Identify which cell holds the provided text, then report its [X, Y] central coordinate. 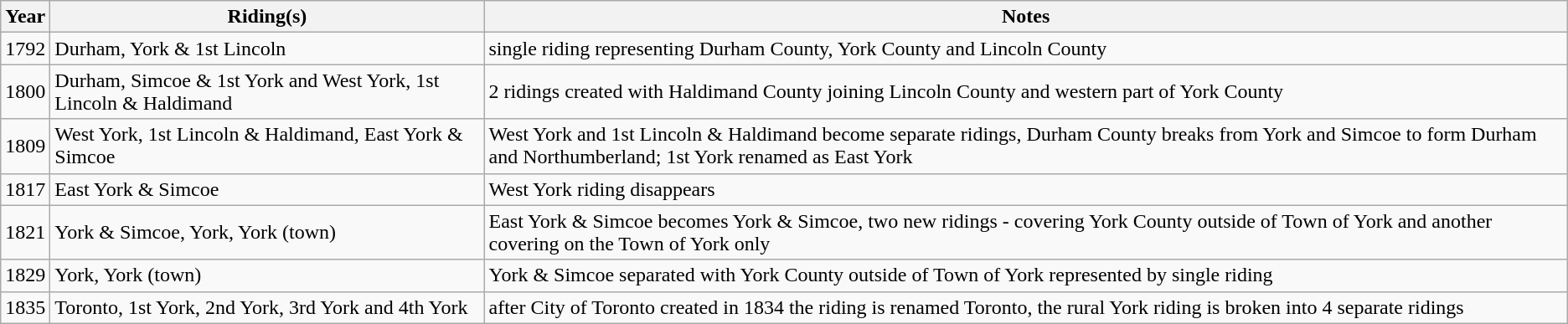
1817 [25, 189]
Year [25, 17]
after City of Toronto created in 1834 the riding is renamed Toronto, the rural York riding is broken into 4 separate ridings [1025, 307]
2 ridings created with Haldimand County joining Lincoln County and western part of York County [1025, 92]
West York, 1st Lincoln & Haldimand, East York & Simcoe [267, 146]
1800 [25, 92]
Riding(s) [267, 17]
East York & Simcoe [267, 189]
York & Simcoe separated with York County outside of Town of York represented by single riding [1025, 275]
1792 [25, 49]
York & Simcoe, York, York (town) [267, 233]
York, York (town) [267, 275]
1829 [25, 275]
Durham, Simcoe & 1st York and West York, 1st Lincoln & Haldimand [267, 92]
1835 [25, 307]
Toronto, 1st York, 2nd York, 3rd York and 4th York [267, 307]
Notes [1025, 17]
West York riding disappears [1025, 189]
single riding representing Durham County, York County and Lincoln County [1025, 49]
1821 [25, 233]
1809 [25, 146]
Durham, York & 1st Lincoln [267, 49]
